Return (x, y) of the center of cell containing provided text 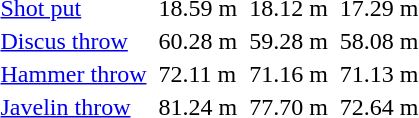
71.16 m (289, 74)
59.28 m (289, 41)
60.28 m (198, 41)
72.11 m (198, 74)
